Extract the (x, y) coordinate from the center of the cell holding the provided text.  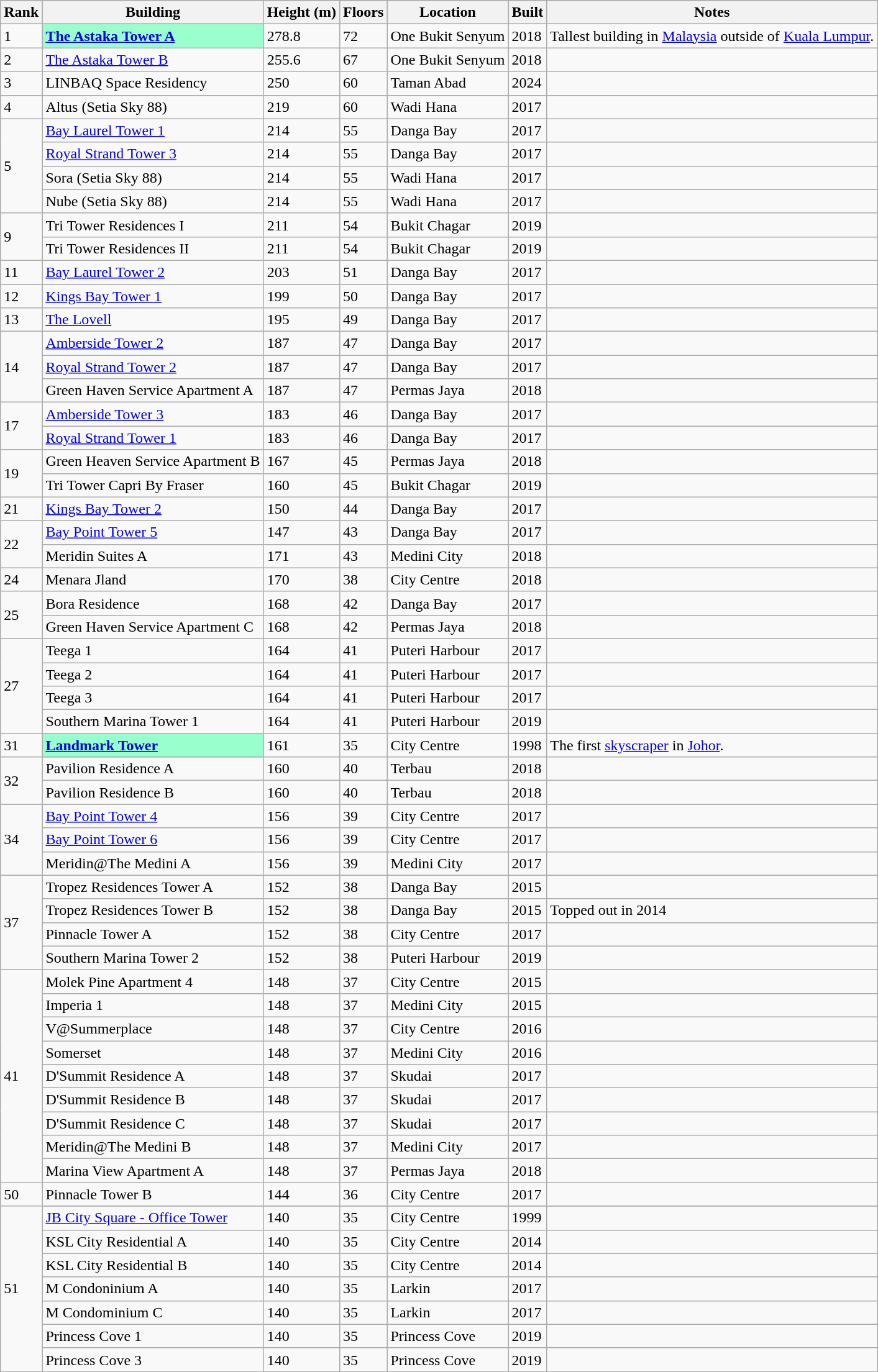
Royal Strand Tower 3 (153, 154)
Princess Cove 3 (153, 1360)
25 (21, 615)
5 (21, 166)
278.8 (301, 36)
72 (363, 36)
21 (21, 509)
Bay Point Tower 6 (153, 840)
32 (21, 781)
27 (21, 686)
11 (21, 272)
Teega 3 (153, 698)
Molek Pine Apartment 4 (153, 981)
Menara Jland (153, 579)
3 (21, 83)
170 (301, 579)
13 (21, 320)
Meridin@The Medini B (153, 1147)
Pinnacle Tower B (153, 1194)
Southern Marina Tower 2 (153, 958)
12 (21, 296)
Imperia 1 (153, 1005)
D'Summit Residence C (153, 1124)
14 (21, 367)
KSL City Residential A (153, 1242)
2024 (528, 83)
161 (301, 745)
31 (21, 745)
Princess Cove 1 (153, 1336)
Green Heaven Service Apartment B (153, 461)
4 (21, 107)
The Lovell (153, 320)
Bay Point Tower 5 (153, 532)
Rank (21, 12)
195 (301, 320)
Pavilion Residence B (153, 793)
203 (301, 272)
Pavilion Residence A (153, 769)
Tallest building in Malaysia outside of Kuala Lumpur. (712, 36)
67 (363, 60)
17 (21, 426)
Built (528, 12)
Green Haven Service Apartment A (153, 391)
The Astaka Tower A (153, 36)
Meridin Suites A (153, 556)
Taman Abad (447, 83)
36 (363, 1194)
The Astaka Tower B (153, 60)
144 (301, 1194)
M Condoninium A (153, 1289)
1999 (528, 1218)
LINBAQ Space Residency (153, 83)
Kings Bay Tower 2 (153, 509)
49 (363, 320)
Height (m) (301, 12)
Tri Tower Capri By Fraser (153, 485)
Royal Strand Tower 2 (153, 367)
Green Haven Service Apartment C (153, 627)
Altus (Setia Sky 88) (153, 107)
24 (21, 579)
Marina View Apartment A (153, 1171)
Landmark Tower (153, 745)
Topped out in 2014 (712, 911)
199 (301, 296)
Building (153, 12)
Notes (712, 12)
Somerset (153, 1053)
Pinnacle Tower A (153, 934)
Tri Tower Residences I (153, 225)
255.6 (301, 60)
19 (21, 473)
44 (363, 509)
Tropez Residences Tower A (153, 887)
Royal Strand Tower 1 (153, 438)
KSL City Residential B (153, 1265)
219 (301, 107)
V@Summerplace (153, 1029)
171 (301, 556)
Teega 1 (153, 650)
147 (301, 532)
150 (301, 509)
D'Summit Residence A (153, 1076)
M Condominium C (153, 1312)
D'Summit Residence B (153, 1100)
Teega 2 (153, 674)
Kings Bay Tower 1 (153, 296)
Meridin@The Medini A (153, 863)
1998 (528, 745)
Southern Marina Tower 1 (153, 722)
250 (301, 83)
Bora Residence (153, 603)
34 (21, 840)
1 (21, 36)
JB City Square - Office Tower (153, 1218)
Location (447, 12)
Amberside Tower 3 (153, 414)
167 (301, 461)
22 (21, 544)
Bay Laurel Tower 1 (153, 130)
Nube (Setia Sky 88) (153, 201)
9 (21, 237)
Sora (Setia Sky 88) (153, 178)
Bay Laurel Tower 2 (153, 272)
The first skyscraper in Johor. (712, 745)
Tri Tower Residences II (153, 248)
Amberside Tower 2 (153, 343)
Floors (363, 12)
Bay Point Tower 4 (153, 816)
Tropez Residences Tower B (153, 911)
2 (21, 60)
